Extract the (x, y) coordinate from the center of the cell holding the provided text.  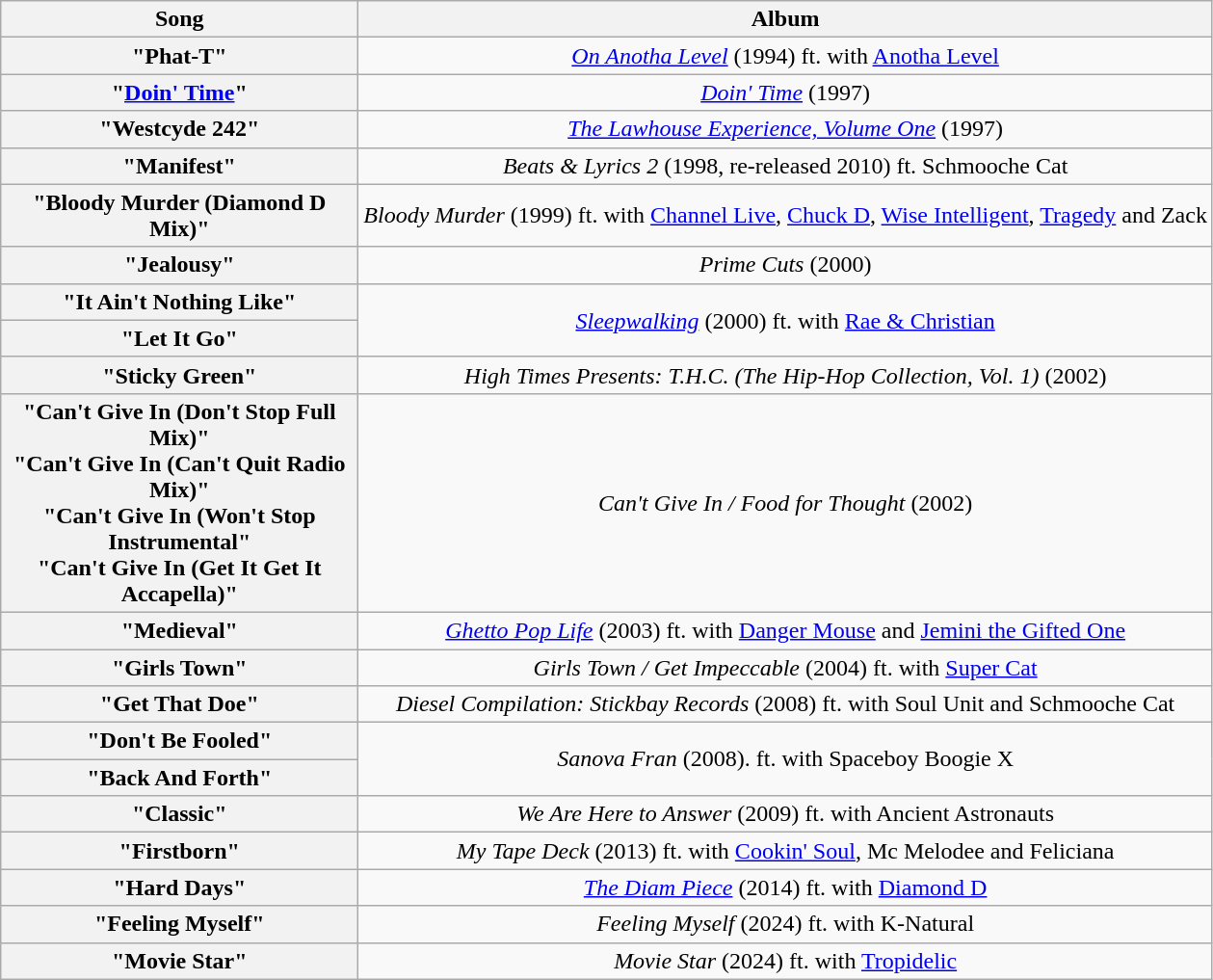
Feeling Myself (2024) ft. with K-Natural (786, 924)
"Back And Forth" (179, 778)
"Let It Go" (179, 338)
Sanova Fran (2008). ft. with Spaceboy Boogie X (786, 759)
"Jealousy" (179, 265)
"Westcyde 242" (179, 129)
Prime Cuts (2000) (786, 265)
"Phat-T" (179, 56)
Can't Give In / Food for Thought (2002) (786, 503)
Ghetto Pop Life (2003) ft. with Danger Mouse and Jemini the Gifted One (786, 630)
On Anotha Level (1994) ft. with Anotha Level (786, 56)
The Diam Piece (2014) ft. with Diamond D (786, 887)
"Bloody Murder (Diamond D Mix)" (179, 216)
Movie Star (2024) ft. with Tropidelic (786, 961)
"Sticky Green" (179, 375)
"Get That Doe" (179, 704)
We Are Here to Answer (2009) ft. with Ancient Astronauts (786, 814)
"Hard Days" (179, 887)
Album (786, 19)
"Doin' Time" (179, 93)
"Medieval" (179, 630)
Bloody Murder (1999) ft. with Channel Live, Chuck D, Wise Intelligent, Tragedy and Zack (786, 216)
Beats & Lyrics 2 (1998, re-released 2010) ft. Schmooche Cat (786, 166)
"Movie Star" (179, 961)
Song (179, 19)
Sleepwalking (2000) ft. with Rae & Christian (786, 320)
Doin' Time (1997) (786, 93)
Girls Town / Get Impeccable (2004) ft. with Super Cat (786, 668)
High Times Presents: T.H.C. (The Hip-Hop Collection, Vol. 1) (2002) (786, 375)
My Tape Deck (2013) ft. with Cookin' Soul, Mc Melodee and Feliciana (786, 851)
"Firstborn" (179, 851)
"Girls Town" (179, 668)
"It Ain't Nothing Like" (179, 302)
"Manifest" (179, 166)
"Feeling Myself" (179, 924)
Diesel Compilation: Stickbay Records (2008) ft. with Soul Unit and Schmooche Cat (786, 704)
"Classic" (179, 814)
The Lawhouse Experience, Volume One (1997) (786, 129)
"Don't Be Fooled" (179, 741)
